Locate the cell with the specified text and output its [X, Y] center coordinate. 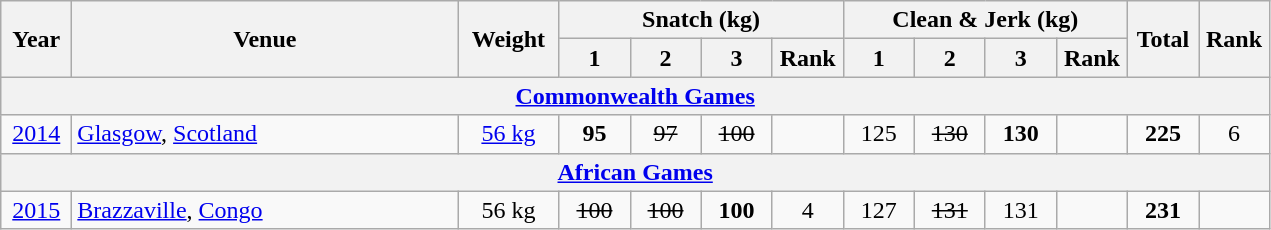
231 [1162, 210]
95 [594, 134]
225 [1162, 134]
Weight [508, 39]
6 [1234, 134]
Snatch (kg) [701, 20]
Brazzaville, Congo [265, 210]
Glasgow, Scotland [265, 134]
Total [1162, 39]
127 [878, 210]
Clean & Jerk (kg) [985, 20]
Year [36, 39]
97 [666, 134]
125 [878, 134]
4 [808, 210]
Venue [265, 39]
2015 [36, 210]
African Games [636, 172]
2014 [36, 134]
Commonwealth Games [636, 96]
